Search for the cell housing the specified text and yield its (x, y) center coordinate. 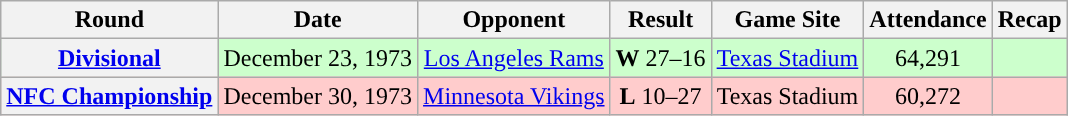
Los Angeles Rams (514, 58)
December 30, 1973 (318, 96)
December 23, 1973 (318, 58)
64,291 (928, 58)
Recap (1030, 20)
W 27–16 (660, 58)
Minnesota Vikings (514, 96)
NFC Championship (110, 96)
Divisional (110, 58)
Opponent (514, 20)
Date (318, 20)
L 10–27 (660, 96)
60,272 (928, 96)
Game Site (788, 20)
Attendance (928, 20)
Result (660, 20)
Round (110, 20)
